Return (X, Y) of the center of cell containing provided text 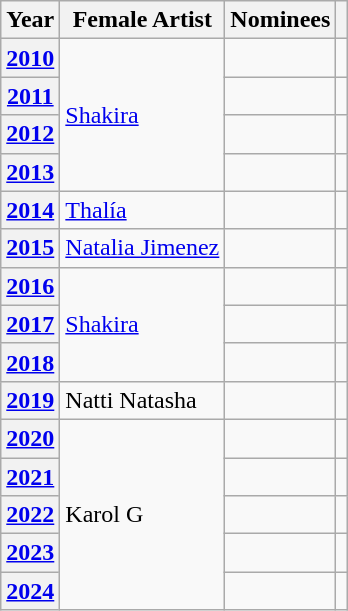
2015 (30, 248)
2020 (30, 438)
2012 (30, 134)
2024 (30, 591)
Thalía (142, 210)
Natalia Jimenez (142, 248)
2010 (30, 58)
2013 (30, 172)
Karol G (142, 514)
2011 (30, 96)
Nominees (280, 20)
2021 (30, 477)
2022 (30, 515)
2016 (30, 286)
2014 (30, 210)
Female Artist (142, 20)
2018 (30, 362)
2017 (30, 324)
Year (30, 20)
Natti Natasha (142, 400)
2019 (30, 400)
2023 (30, 553)
